From the cell containing the given text, extract its center point as [x, y] coordinate. 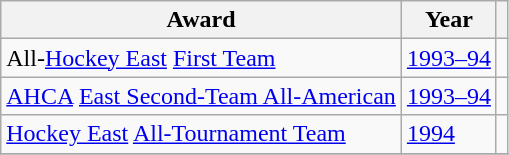
Hockey East All-Tournament Team [202, 134]
Award [202, 20]
All-Hockey East First Team [202, 58]
AHCA East Second-Team All-American [202, 96]
1994 [448, 134]
Year [448, 20]
